Return (x, y) of the center of cell containing provided text 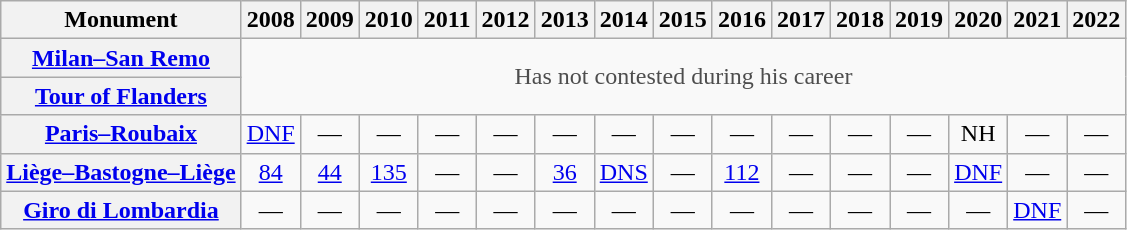
Giro di Lombardia (121, 210)
44 (330, 172)
2012 (506, 20)
Has not contested during his career (684, 77)
2013 (564, 20)
2008 (270, 20)
Liège–Bastogne–Liège (121, 172)
135 (388, 172)
2017 (800, 20)
112 (742, 172)
2021 (1038, 20)
Tour of Flanders (121, 96)
84 (270, 172)
NH (978, 134)
2019 (920, 20)
2011 (447, 20)
Monument (121, 20)
2009 (330, 20)
DNS (624, 172)
Paris–Roubaix (121, 134)
2015 (682, 20)
2020 (978, 20)
2010 (388, 20)
2022 (1096, 20)
Milan–San Remo (121, 58)
2016 (742, 20)
36 (564, 172)
2018 (860, 20)
2014 (624, 20)
